Provide the [X, Y] coordinate of the cell's center where the given text is located.  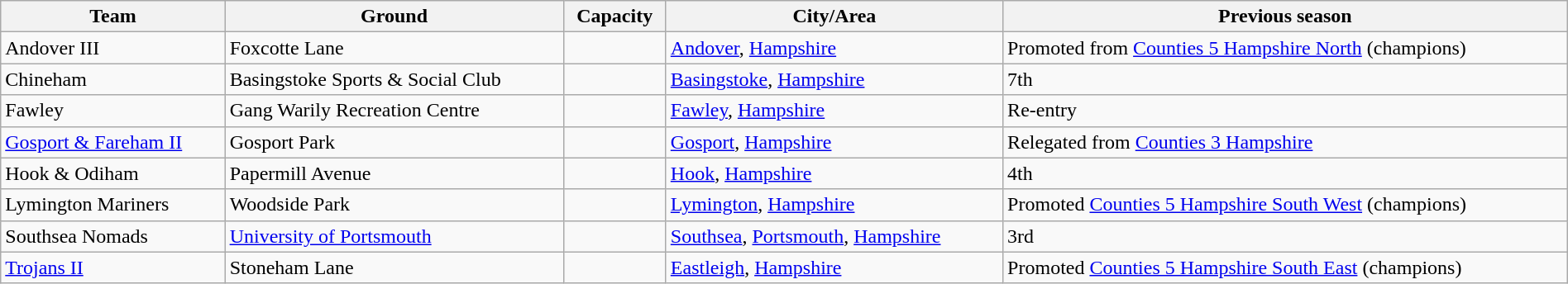
Woodside Park [394, 205]
Previous season [1285, 17]
Eastleigh, Hampshire [834, 267]
Gosport & Fareham II [112, 142]
7th [1285, 79]
Hook & Odiham [112, 173]
Foxcotte Lane [394, 48]
Lymington Mariners [112, 205]
Basingstoke, Hampshire [834, 79]
City/Area [834, 17]
Gang Warily Recreation Centre [394, 111]
University of Portsmouth [394, 236]
Trojans II [112, 267]
Lymington, Hampshire [834, 205]
Relegated from Counties 3 Hampshire [1285, 142]
Fawley, Hampshire [834, 111]
Southsea Nomads [112, 236]
Ground [394, 17]
Fawley [112, 111]
Promoted from Counties 5 Hampshire North (champions) [1285, 48]
4th [1285, 173]
Basingstoke Sports & Social Club [394, 79]
Re-entry [1285, 111]
Papermill Avenue [394, 173]
Andover, Hampshire [834, 48]
Gosport Park [394, 142]
3rd [1285, 236]
Hook, Hampshire [834, 173]
Stoneham Lane [394, 267]
Southsea, Portsmouth, Hampshire [834, 236]
Gosport, Hampshire [834, 142]
Promoted Counties 5 Hampshire South East (champions) [1285, 267]
Promoted Counties 5 Hampshire South West (champions) [1285, 205]
Chineham [112, 79]
Andover III [112, 48]
Team [112, 17]
Capacity [614, 17]
